Extract the [x, y] coordinate from the center of the cell holding the provided text.  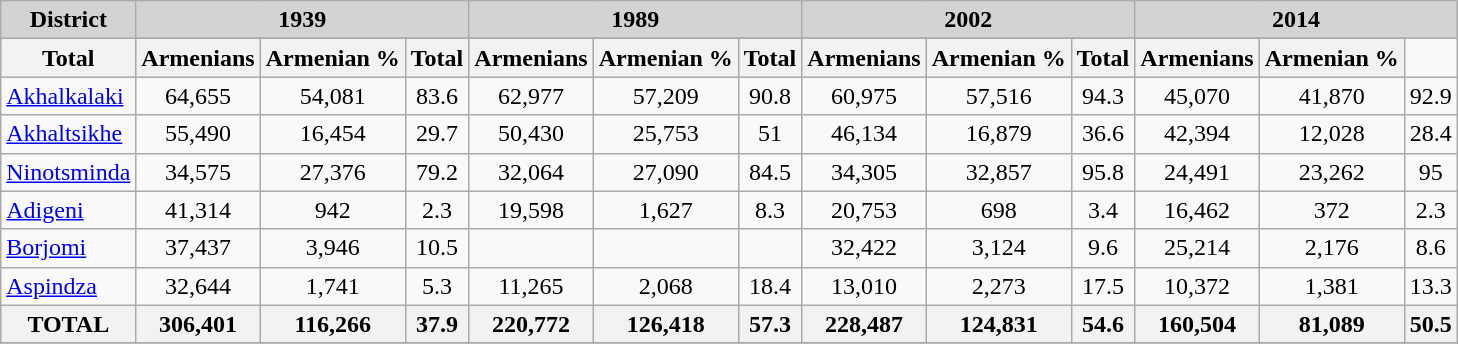
45,070 [1197, 96]
50.5 [1430, 324]
34,305 [864, 172]
372 [1332, 210]
TOTAL [68, 324]
46,134 [864, 134]
8.3 [770, 210]
51 [770, 134]
32,857 [998, 172]
12,028 [1332, 134]
32,644 [198, 286]
25,214 [1197, 248]
Adigeni [68, 210]
5.3 [437, 286]
2,273 [998, 286]
27,090 [666, 172]
57.3 [770, 324]
95.8 [1103, 172]
1939 [302, 20]
Ninotsminda [68, 172]
17.5 [1103, 286]
8.6 [1430, 248]
92.9 [1430, 96]
54,081 [332, 96]
1989 [636, 20]
124,831 [998, 324]
10.5 [437, 248]
3.4 [1103, 210]
Akhalkalaki [68, 96]
84.5 [770, 172]
11,265 [531, 286]
10,372 [1197, 286]
42,394 [1197, 134]
37.9 [437, 324]
20,753 [864, 210]
81,089 [1332, 324]
54.6 [1103, 324]
60,975 [864, 96]
32,422 [864, 248]
16,462 [1197, 210]
13.3 [1430, 286]
1,741 [332, 286]
34,575 [198, 172]
220,772 [531, 324]
25,753 [666, 134]
16,879 [998, 134]
23,262 [1332, 172]
2002 [968, 20]
90.8 [770, 96]
Akhaltsikhe [68, 134]
Aspindza [68, 286]
3,124 [998, 248]
32,064 [531, 172]
27,376 [332, 172]
57,209 [666, 96]
57,516 [998, 96]
942 [332, 210]
18.4 [770, 286]
116,266 [332, 324]
District [68, 20]
95 [1430, 172]
126,418 [666, 324]
41,870 [1332, 96]
83.6 [437, 96]
1,627 [666, 210]
79.2 [437, 172]
55,490 [198, 134]
62,977 [531, 96]
24,491 [1197, 172]
306,401 [198, 324]
Borjomi [68, 248]
1,381 [1332, 286]
16,454 [332, 134]
2014 [1296, 20]
36.6 [1103, 134]
3,946 [332, 248]
160,504 [1197, 324]
19,598 [531, 210]
29.7 [437, 134]
2,176 [1332, 248]
2,068 [666, 286]
698 [998, 210]
9.6 [1103, 248]
228,487 [864, 324]
13,010 [864, 286]
64,655 [198, 96]
41,314 [198, 210]
37,437 [198, 248]
28.4 [1430, 134]
94.3 [1103, 96]
50,430 [531, 134]
